Find where the given text appears and provide that cell's center as (x, y) coordinate. 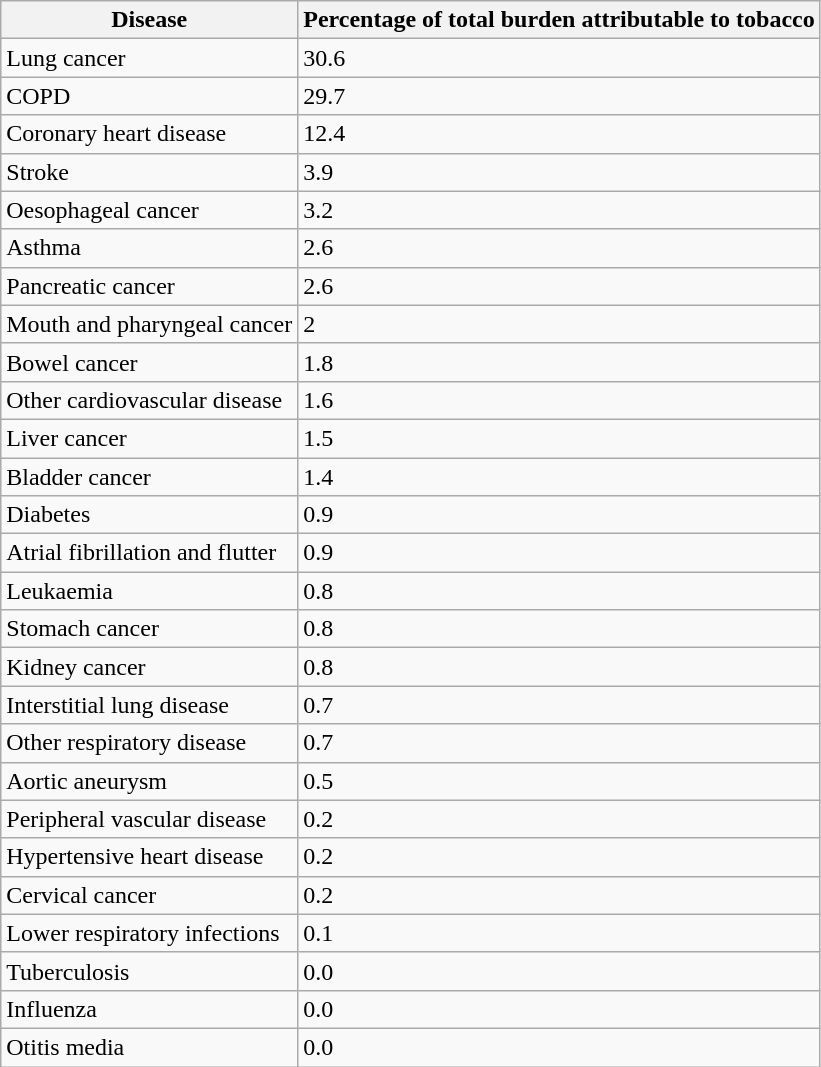
Aortic aneurysm (150, 781)
Liver cancer (150, 438)
Other cardiovascular disease (150, 400)
Kidney cancer (150, 667)
Asthma (150, 248)
2 (560, 324)
Peripheral vascular disease (150, 819)
Interstitial lung disease (150, 705)
Leukaemia (150, 591)
Oesophageal cancer (150, 210)
Coronary heart disease (150, 134)
Tuberculosis (150, 971)
30.6 (560, 58)
Bowel cancer (150, 362)
Stomach cancer (150, 629)
Mouth and pharyngeal cancer (150, 324)
1.5 (560, 438)
Otitis media (150, 1047)
Percentage of total burden attributable to tobacco (560, 20)
Pancreatic cancer (150, 286)
Hypertensive heart disease (150, 857)
Stroke (150, 172)
Cervical cancer (150, 895)
0.1 (560, 933)
Other respiratory disease (150, 743)
Lower respiratory infections (150, 933)
1.4 (560, 477)
1.6 (560, 400)
COPD (150, 96)
Disease (150, 20)
Diabetes (150, 515)
Atrial fibrillation and flutter (150, 553)
1.8 (560, 362)
Influenza (150, 1009)
0.5 (560, 781)
Lung cancer (150, 58)
Bladder cancer (150, 477)
3.2 (560, 210)
29.7 (560, 96)
3.9 (560, 172)
12.4 (560, 134)
